Identify which cell holds the provided text, then report its [X, Y] central coordinate. 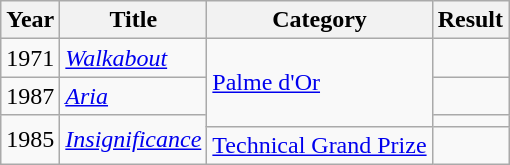
Technical Grand Prize [320, 145]
Walkabout [134, 58]
1971 [30, 58]
Palme d'Or [320, 82]
Title [134, 20]
Insignificance [134, 140]
1985 [30, 140]
Result [470, 20]
Year [30, 20]
1987 [30, 96]
Aria [134, 96]
Category [320, 20]
